Output the [x, y] coordinate of the center of the cell containing the given text.  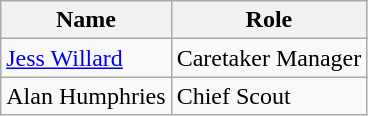
Jess Willard [86, 58]
Name [86, 20]
Chief Scout [269, 96]
Caretaker Manager [269, 58]
Role [269, 20]
Alan Humphries [86, 96]
